Extract the (x, y) coordinate from the center of the cell holding the provided text.  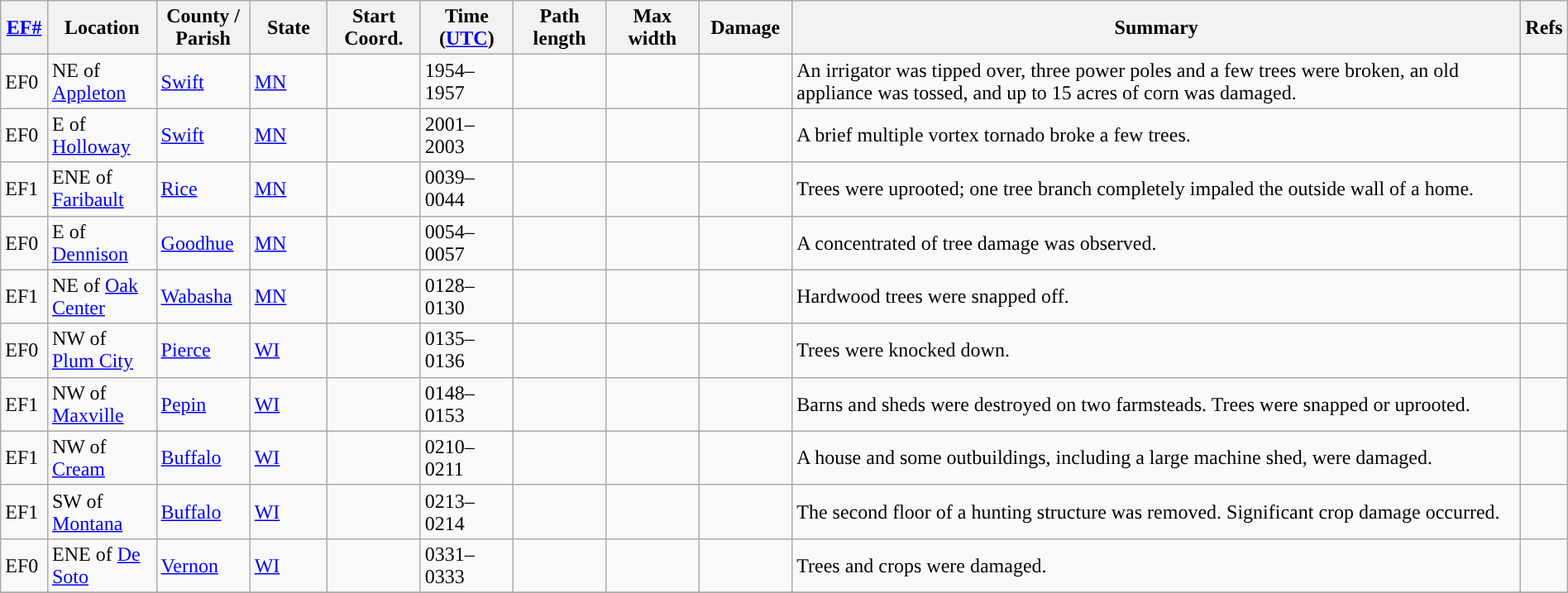
ENE of De Soto (102, 566)
Goodhue (203, 243)
0213–0214 (466, 511)
0128–0130 (466, 296)
0210–0211 (466, 458)
0331–0333 (466, 566)
A house and some outbuildings, including a large machine shed, were damaged. (1156, 458)
2001–2003 (466, 136)
Refs (1545, 28)
SW of Montana (102, 511)
0135–0136 (466, 351)
County / Parish (203, 28)
Vernon (203, 566)
Trees were knocked down. (1156, 351)
NE of Oak Center (102, 296)
NW of Maxville (102, 404)
0148–0153 (466, 404)
Time (UTC) (466, 28)
Summary (1156, 28)
Damage (746, 28)
Barns and sheds were destroyed on two farmsteads. Trees were snapped or uprooted. (1156, 404)
Max width (653, 28)
State (289, 28)
Start Coord. (374, 28)
Pierce (203, 351)
A concentrated of tree damage was observed. (1156, 243)
NW of Cream (102, 458)
E of Dennison (102, 243)
EF# (25, 28)
E of Holloway (102, 136)
NW of Plum City (102, 351)
Trees and crops were damaged. (1156, 566)
Path length (560, 28)
The second floor of a hunting structure was removed. Significant crop damage occurred. (1156, 511)
An irrigator was tipped over, three power poles and a few trees were broken, an old appliance was tossed, and up to 15 acres of corn was damaged. (1156, 81)
Location (102, 28)
Wabasha (203, 296)
0039–0044 (466, 189)
ENE of Faribault (102, 189)
Rice (203, 189)
Hardwood trees were snapped off. (1156, 296)
0054–0057 (466, 243)
Pepin (203, 404)
NE of Appleton (102, 81)
Trees were uprooted; one tree branch completely impaled the outside wall of a home. (1156, 189)
1954–1957 (466, 81)
A brief multiple vortex tornado broke a few trees. (1156, 136)
